Provide the [x, y] coordinate of the cell's center where the given text is located.  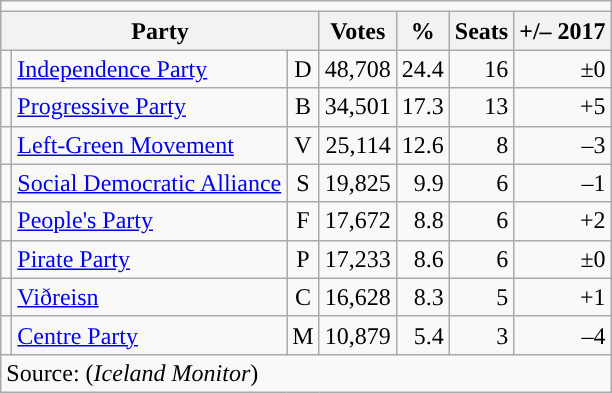
Seats [481, 31]
8.8 [422, 221]
3 [481, 335]
Left-Green Movement [150, 145]
+1 [562, 297]
Pirate Party [150, 259]
48,708 [358, 69]
Source: (Iceland Monitor) [306, 373]
Independence Party [150, 69]
Party [160, 31]
24.4 [422, 69]
Viðreisn [150, 297]
F [303, 221]
8.3 [422, 297]
34,501 [358, 107]
D [303, 69]
+5 [562, 107]
25,114 [358, 145]
16 [481, 69]
13 [481, 107]
S [303, 183]
Centre Party [150, 335]
5.4 [422, 335]
+2 [562, 221]
12.6 [422, 145]
9.9 [422, 183]
–1 [562, 183]
+/– 2017 [562, 31]
M [303, 335]
16,628 [358, 297]
People's Party [150, 221]
V [303, 145]
–4 [562, 335]
17,233 [358, 259]
8.6 [422, 259]
Votes [358, 31]
B [303, 107]
P [303, 259]
17.3 [422, 107]
Progressive Party [150, 107]
8 [481, 145]
Social Democratic Alliance [150, 183]
% [422, 31]
17,672 [358, 221]
–3 [562, 145]
5 [481, 297]
10,879 [358, 335]
19,825 [358, 183]
C [303, 297]
